Capture the cell that displays the provided text and extract its (x, y) central coordinate. 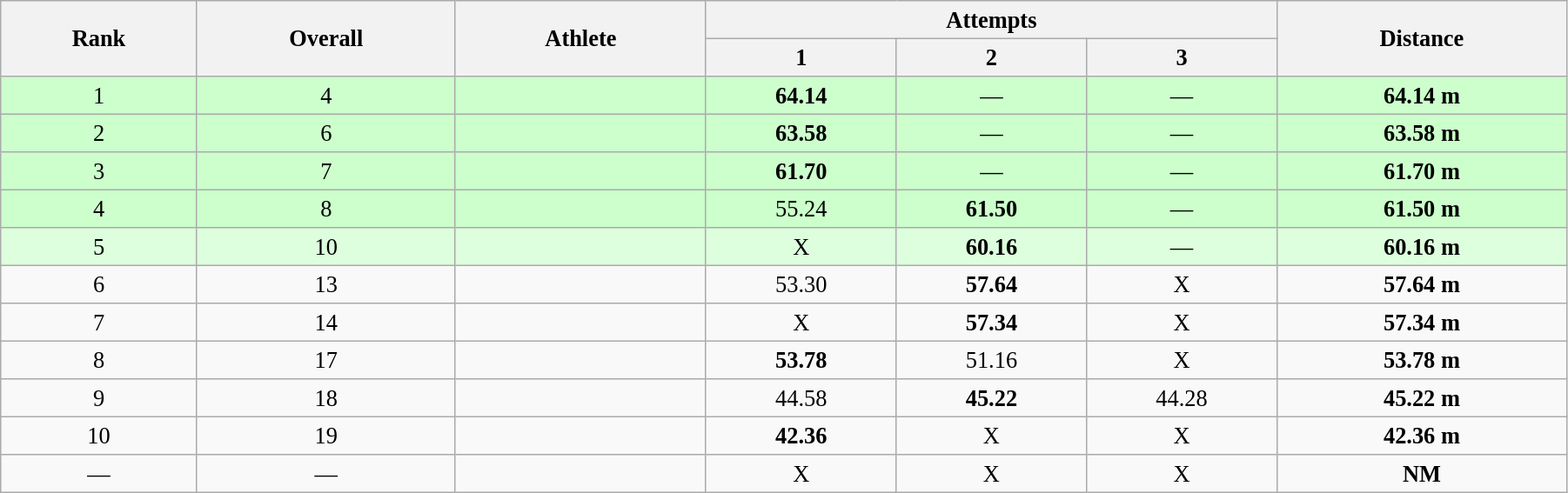
42.36 (801, 436)
57.34 m (1422, 323)
53.78 (801, 360)
Overall (325, 38)
63.58 (801, 133)
44.28 (1182, 398)
Distance (1422, 38)
64.14 (801, 95)
57.64 m (1422, 284)
Rank (99, 38)
53.30 (801, 284)
57.64 (992, 284)
61.50 (992, 209)
61.70 m (1422, 171)
17 (325, 360)
61.50 m (1422, 209)
9 (99, 398)
60.16 (992, 247)
45.22 m (1422, 398)
Attempts (991, 19)
63.58 m (1422, 133)
5 (99, 247)
NM (1422, 474)
61.70 (801, 171)
Athlete (580, 38)
18 (325, 398)
64.14 m (1422, 95)
14 (325, 323)
51.16 (992, 360)
57.34 (992, 323)
55.24 (801, 209)
45.22 (992, 398)
44.58 (801, 398)
60.16 m (1422, 247)
53.78 m (1422, 360)
19 (325, 436)
42.36 m (1422, 436)
13 (325, 284)
